Extract the (x, y) coordinate from the center of the cell holding the provided text.  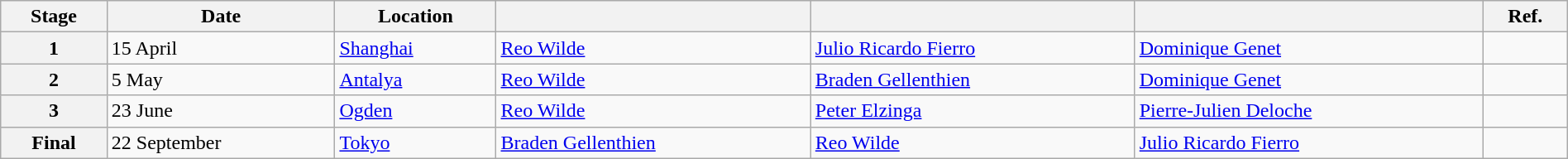
Ogden (415, 111)
Antalya (415, 79)
5 May (221, 79)
Shanghai (415, 48)
Ref. (1525, 17)
Pierre-Julien Deloche (1308, 111)
23 June (221, 111)
22 September (221, 142)
Location (415, 17)
Peter Elzinga (973, 111)
15 April (221, 48)
2 (55, 79)
Final (55, 142)
Stage (55, 17)
3 (55, 111)
1 (55, 48)
Tokyo (415, 142)
Date (221, 17)
